Output the (x, y) coordinate of the center of the cell containing the given text.  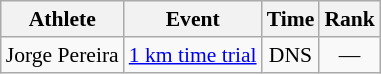
DNS (291, 55)
1 km time trial (193, 55)
Jorge Pereira (62, 55)
Time (291, 19)
Athlete (62, 19)
— (350, 55)
Event (193, 19)
Rank (350, 19)
